Return (X, Y) of the center of cell containing provided text 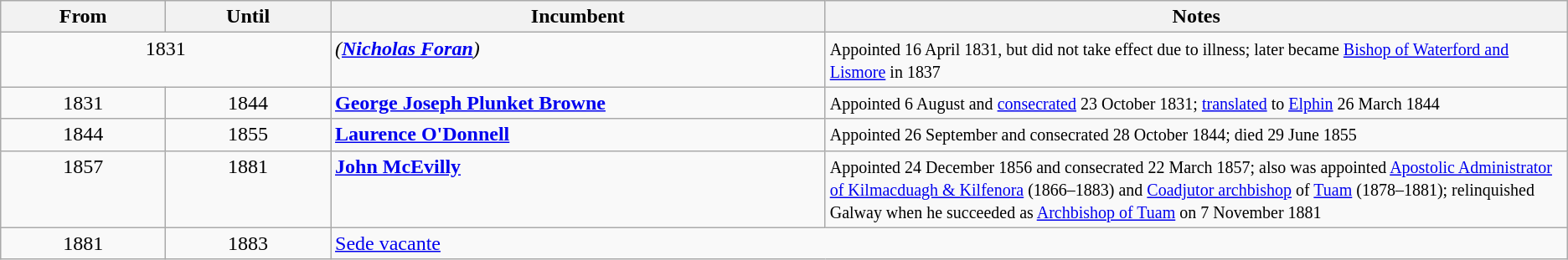
Notes (1196, 17)
Until (248, 17)
Incumbent (578, 17)
Appointed 16 April 1831, but did not take effect due to illness; later became Bishop of Waterford and Lismore in 1837 (1196, 60)
Appointed 6 August and consecrated 23 October 1831; translated to Elphin 26 March 1844 (1196, 103)
1857 (84, 189)
1883 (248, 243)
George Joseph Plunket Browne (578, 103)
John McEvilly (578, 189)
Laurence O'Donnell (578, 135)
1855 (248, 135)
Sede vacante (948, 243)
Appointed 26 September and consecrated 28 October 1844; died 29 June 1855 (1196, 135)
From (84, 17)
(Nicholas Foran) (578, 60)
